From the cell containing the given text, extract its center point as [x, y] coordinate. 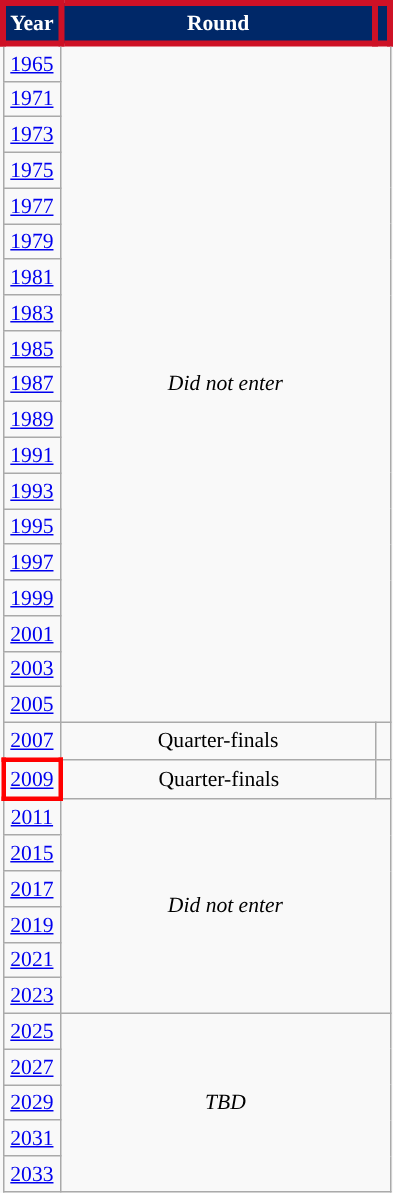
2009 [32, 780]
Year [32, 23]
2031 [32, 1139]
1965 [32, 63]
1989 [32, 420]
1973 [32, 135]
2001 [32, 634]
1975 [32, 171]
1997 [32, 563]
1977 [32, 206]
1987 [32, 384]
2023 [32, 996]
2015 [32, 854]
2021 [32, 960]
2005 [32, 705]
2029 [32, 1103]
2019 [32, 925]
1991 [32, 456]
1983 [32, 313]
1985 [32, 349]
1971 [32, 99]
1993 [32, 491]
2027 [32, 1067]
2007 [32, 742]
2003 [32, 669]
2033 [32, 1174]
Round [218, 23]
2017 [32, 889]
1995 [32, 527]
1981 [32, 278]
1999 [32, 598]
2025 [32, 1032]
1979 [32, 242]
TBD [226, 1103]
2011 [32, 816]
